Extract the (X, Y) coordinate from the center of the cell holding the provided text.  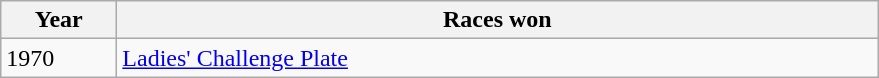
Races won (498, 20)
Ladies' Challenge Plate (498, 58)
1970 (59, 58)
Year (59, 20)
